Detect which cell encompasses the target text, then output its [X, Y] center coordinate. 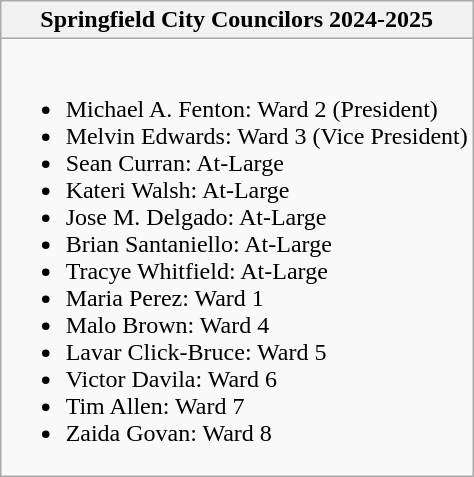
Springfield City Councilors 2024-2025 [236, 20]
